Determine the (x, y) coordinate at the center of the cell enclosing the given text.  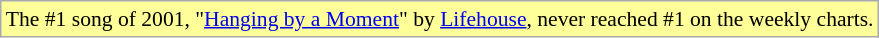
The #1 song of 2001, "Hanging by a Moment" by Lifehouse, never reached #1 on the weekly charts. (440, 19)
